Capture the cell that displays the provided text and extract its (x, y) central coordinate. 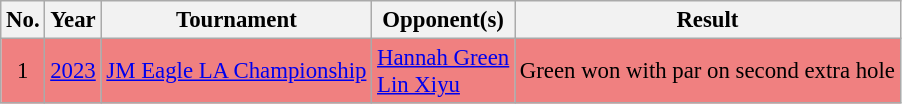
Year (73, 20)
Green won with par on second extra hole (708, 72)
Opponent(s) (444, 20)
2023 (73, 72)
Tournament (236, 20)
No. (23, 20)
Hannah Green Lin Xiyu (444, 72)
Result (708, 20)
1 (23, 72)
JM Eagle LA Championship (236, 72)
